Return the (X, Y) coordinate for the center point of the cell that contains the specified text.  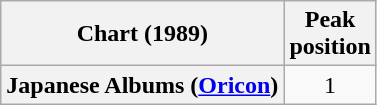
Peak position (330, 34)
1 (330, 85)
Japanese Albums (Oricon) (142, 85)
Chart (1989) (142, 34)
